For the text-containing cell, return its midpoint in [x, y] coordinate format. 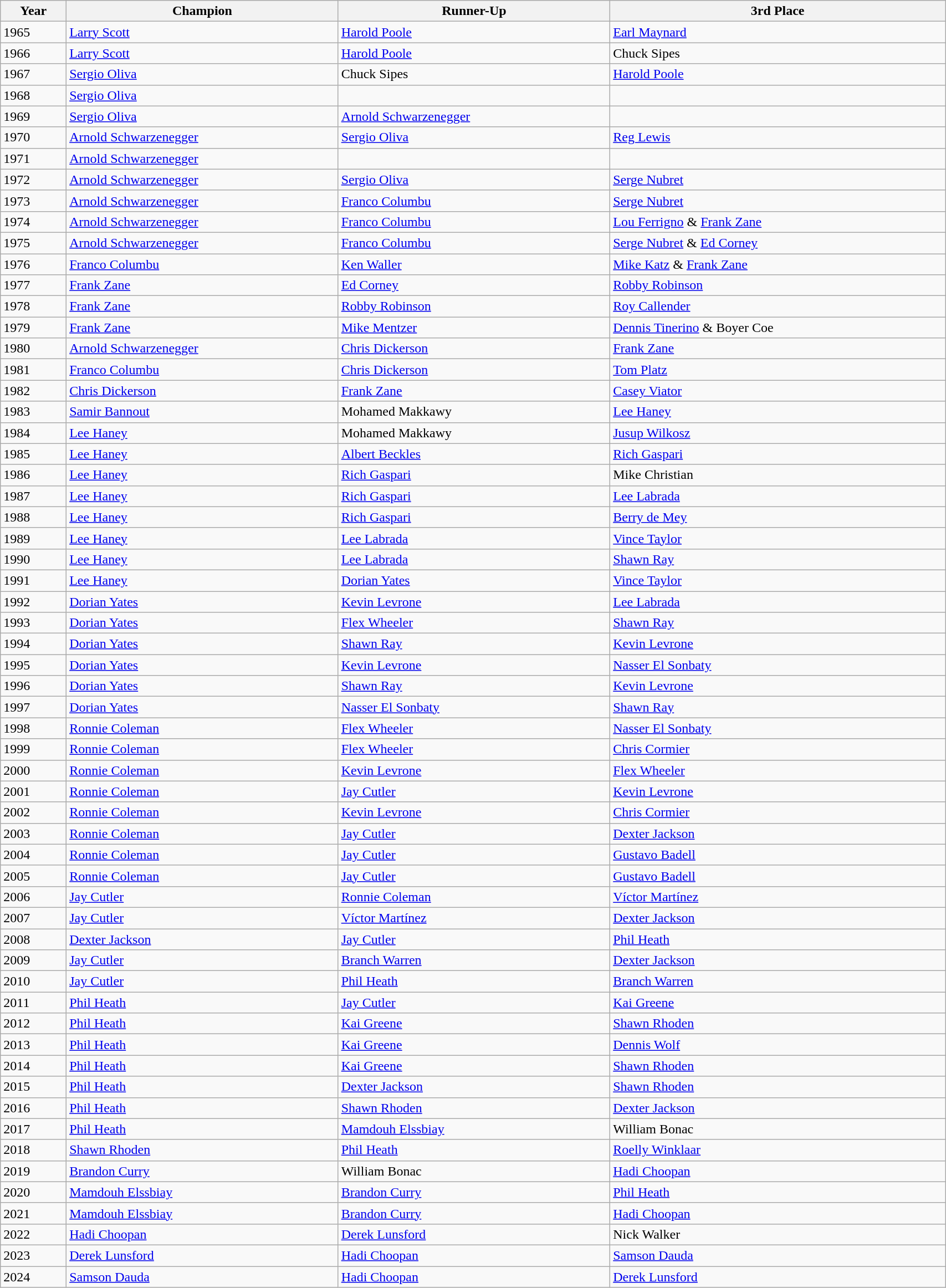
1997 [33, 707]
2017 [33, 1129]
2019 [33, 1171]
1985 [33, 454]
1988 [33, 517]
1999 [33, 749]
1981 [33, 370]
Ken Waller [474, 264]
2001 [33, 791]
Tom Platz [778, 370]
Year [33, 11]
1971 [33, 159]
1974 [33, 222]
1987 [33, 496]
2007 [33, 918]
1989 [33, 538]
2018 [33, 1150]
2006 [33, 897]
1970 [33, 137]
3rd Place [778, 11]
Roelly Winklaar [778, 1150]
1982 [33, 391]
1980 [33, 349]
Reg Lewis [778, 137]
2023 [33, 1255]
1968 [33, 95]
2020 [33, 1192]
Mike Katz & Frank Zane [778, 264]
2013 [33, 1045]
1993 [33, 623]
1967 [33, 74]
Dennis Wolf [778, 1045]
2003 [33, 834]
Lou Ferrigno & Frank Zane [778, 222]
Berry de Mey [778, 517]
2005 [33, 876]
1978 [33, 306]
1990 [33, 559]
2021 [33, 1213]
2000 [33, 770]
1996 [33, 686]
1995 [33, 665]
1983 [33, 412]
2004 [33, 855]
Nick Walker [778, 1234]
1975 [33, 243]
Dennis Tinerino & Boyer Coe [778, 328]
1986 [33, 475]
2008 [33, 939]
1976 [33, 264]
Runner-Up [474, 11]
1969 [33, 116]
1998 [33, 728]
Samir Bannout [203, 412]
1991 [33, 580]
2011 [33, 1003]
Albert Beckles [474, 454]
2022 [33, 1234]
2012 [33, 1024]
2015 [33, 1087]
1979 [33, 328]
1973 [33, 201]
2010 [33, 982]
1994 [33, 644]
Mike Mentzer [474, 328]
Champion [203, 11]
2009 [33, 960]
1972 [33, 180]
2024 [33, 1276]
1984 [33, 433]
1992 [33, 601]
Ed Corney [474, 285]
2014 [33, 1066]
Earl Maynard [778, 32]
Serge Nubret & Ed Corney [778, 243]
Jusup Wilkosz [778, 433]
1965 [33, 32]
Roy Callender [778, 306]
2016 [33, 1108]
Mike Christian [778, 475]
1977 [33, 285]
Casey Viator [778, 391]
2002 [33, 812]
1966 [33, 53]
